Capture the cell that displays the provided text and extract its [x, y] central coordinate. 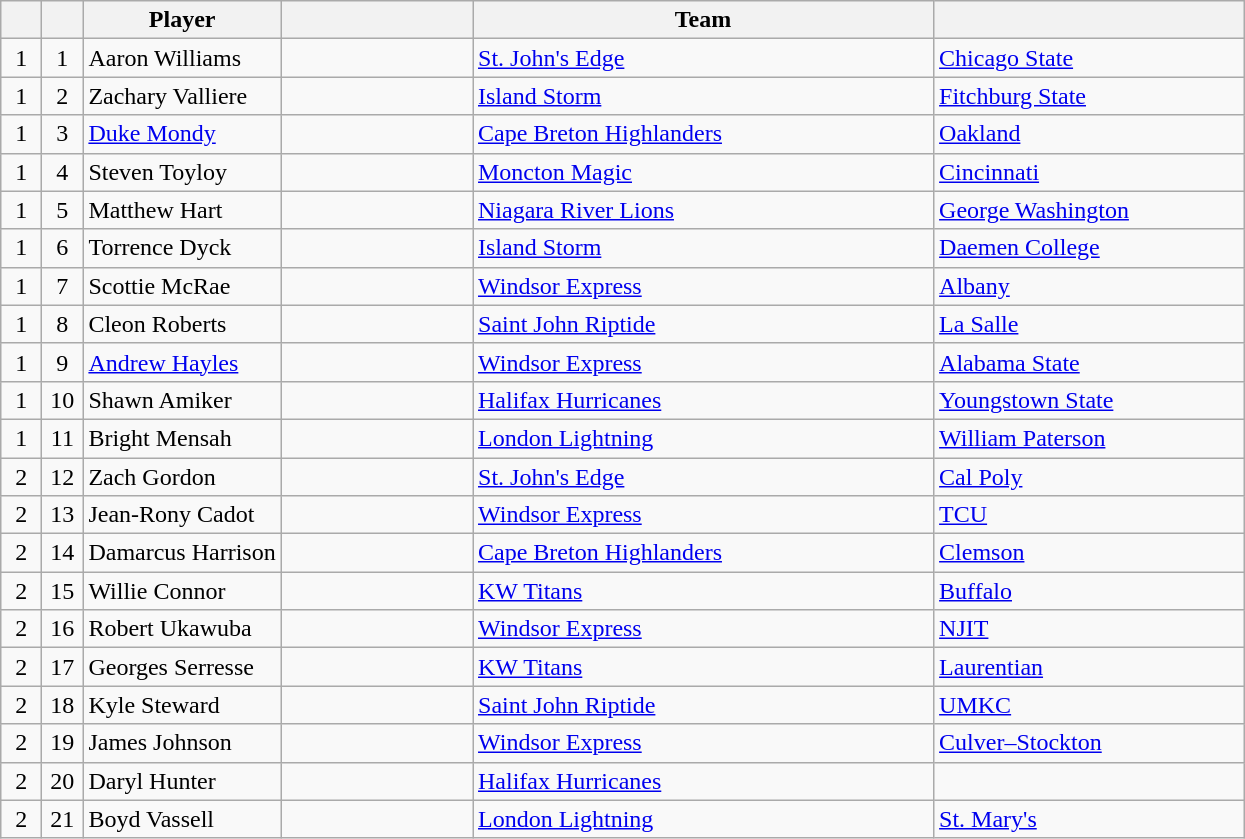
Boyd Vassell [182, 819]
Jean-Rony Cadot [182, 515]
William Paterson [1090, 438]
Alabama State [1090, 362]
Niagara River Lions [702, 210]
James Johnson [182, 743]
Moncton Magic [702, 172]
Clemson [1090, 553]
Robert Ukawuba [182, 629]
Laurentian [1090, 667]
Zachary Valliere [182, 96]
Chicago State [1090, 58]
Team [702, 20]
Player [182, 20]
19 [62, 743]
Kyle Steward [182, 705]
UMKC [1090, 705]
Duke Mondy [182, 134]
Willie Connor [182, 591]
Daemen College [1090, 248]
Albany [1090, 286]
9 [62, 362]
Cal Poly [1090, 477]
12 [62, 477]
Youngstown State [1090, 400]
20 [62, 781]
La Salle [1090, 324]
5 [62, 210]
4 [62, 172]
Oakland [1090, 134]
Damarcus Harrison [182, 553]
21 [62, 819]
Scottie McRae [182, 286]
10 [62, 400]
TCU [1090, 515]
6 [62, 248]
Cleon Roberts [182, 324]
15 [62, 591]
Culver–Stockton [1090, 743]
Aaron Williams [182, 58]
Georges Serresse [182, 667]
Daryl Hunter [182, 781]
18 [62, 705]
Matthew Hart [182, 210]
14 [62, 553]
Steven Toyloy [182, 172]
13 [62, 515]
Shawn Amiker [182, 400]
Zach Gordon [182, 477]
11 [62, 438]
Buffalo [1090, 591]
Torrence Dyck [182, 248]
NJIT [1090, 629]
Fitchburg State [1090, 96]
3 [62, 134]
7 [62, 286]
17 [62, 667]
16 [62, 629]
Bright Mensah [182, 438]
George Washington [1090, 210]
8 [62, 324]
St. Mary's [1090, 819]
Andrew Hayles [182, 362]
Cincinnati [1090, 172]
